Search for the cell housing the specified text and yield its (x, y) center coordinate. 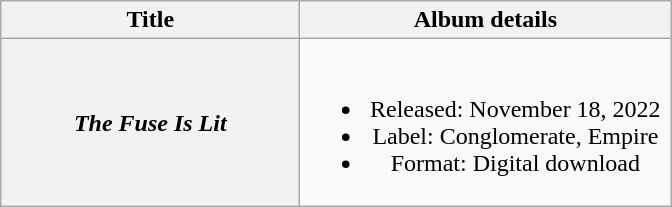
The Fuse Is Lit (150, 122)
Title (150, 20)
Album details (486, 20)
Released: November 18, 2022Label: Conglomerate, EmpireFormat: Digital download (486, 122)
